Find where the given text appears and provide that cell's center as (x, y) coordinate. 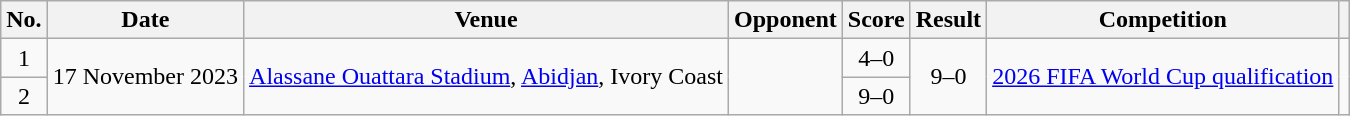
Alassane Ouattara Stadium, Abidjan, Ivory Coast (486, 77)
1 (24, 58)
Result (948, 20)
Score (876, 20)
Competition (1163, 20)
No. (24, 20)
Opponent (786, 20)
17 November 2023 (145, 77)
2026 FIFA World Cup qualification (1163, 77)
4–0 (876, 58)
2 (24, 96)
Date (145, 20)
Venue (486, 20)
